Output the [X, Y] coordinate of the center of the cell containing the given text.  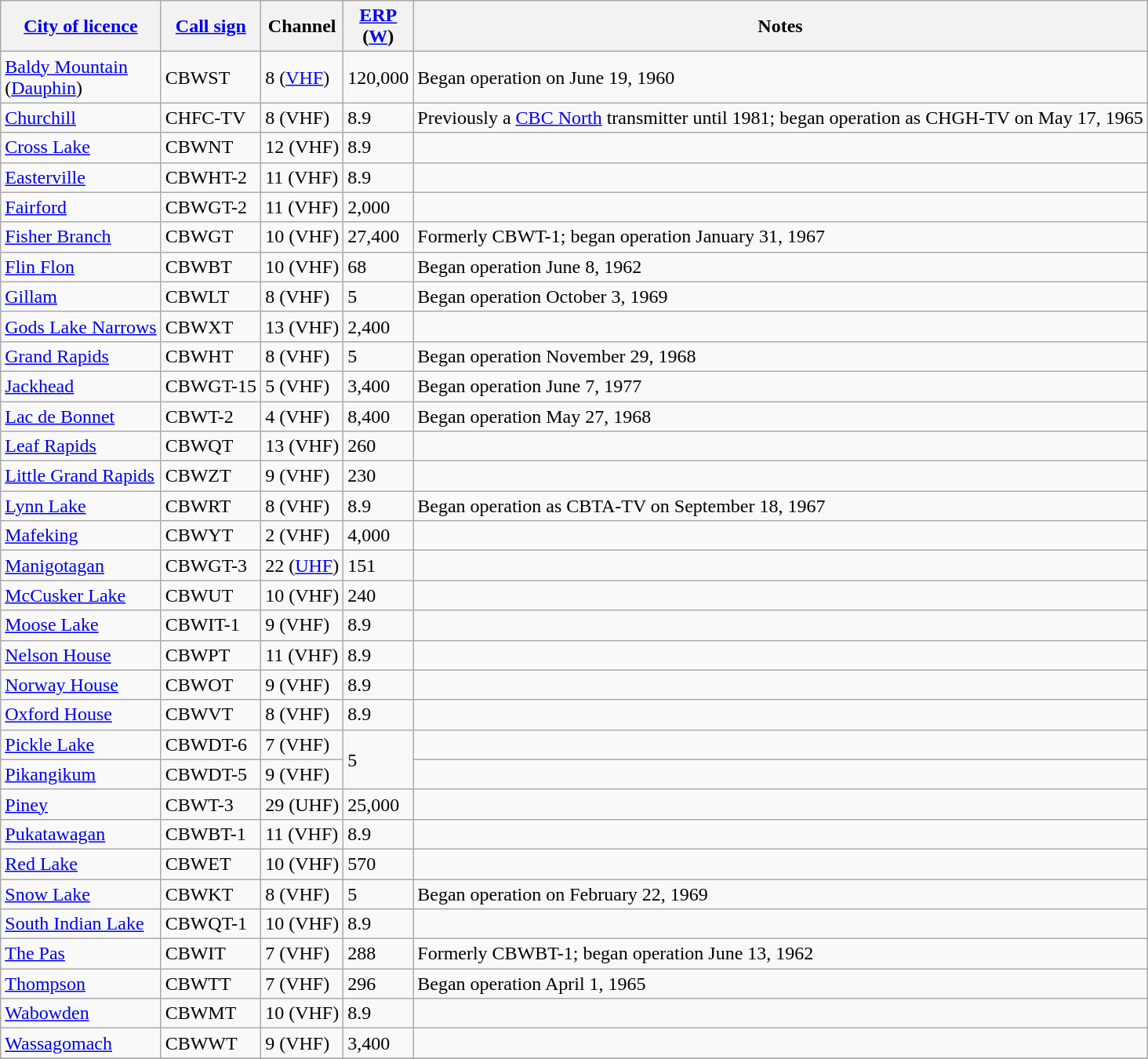
CBWHT-2 [211, 177]
4,000 [378, 536]
Pickle Lake [81, 744]
Fairford [81, 207]
South Indian Lake [81, 924]
2 (VHF) [303, 536]
Norway House [81, 685]
CBWQT [211, 446]
Began operation as CBTA-TV on September 18, 1967 [781, 506]
68 [378, 267]
Began operation June 7, 1977 [781, 386]
Began operation on June 19, 1960 [781, 77]
Began operation May 27, 1968 [781, 417]
CBWIT [211, 954]
Began operation June 8, 1962 [781, 267]
CBWTT [211, 984]
Red Lake [81, 864]
Lac de Bonnet [81, 417]
Leaf Rapids [81, 446]
Gods Lake Narrows [81, 326]
22 (UHF) [303, 566]
27,400 [378, 237]
Formerly CBWT-1; began operation January 31, 1967 [781, 237]
260 [378, 446]
Formerly CBWBT-1; began operation June 13, 1962 [781, 954]
Channel [303, 27]
Began operation November 29, 1968 [781, 356]
288 [378, 954]
Wabowden [81, 1014]
CBWXT [211, 326]
CBWVT [211, 715]
Began operation October 3, 1969 [781, 297]
CBWBT-1 [211, 834]
McCusker Lake [81, 595]
Pukatawagan [81, 834]
Began operation on February 22, 1969 [781, 893]
CBWT-2 [211, 417]
The Pas [81, 954]
City of licence [81, 27]
4 (VHF) [303, 417]
Flin Flon [81, 267]
CBWHT [211, 356]
CBWKT [211, 893]
CBWZT [211, 476]
Piney [81, 804]
Manigotagan [81, 566]
12 (VHF) [303, 147]
CBWNT [211, 147]
2,400 [378, 326]
Oxford House [81, 715]
Nelson House [81, 655]
CBWRT [211, 506]
Baldy Mountain(Dauphin) [81, 77]
Grand Rapids [81, 356]
CHFC-TV [211, 118]
CBWT-3 [211, 804]
CBWST [211, 77]
25,000 [378, 804]
29 (UHF) [303, 804]
Moose Lake [81, 625]
Easterville [81, 177]
296 [378, 984]
Gillam [81, 297]
151 [378, 566]
8,400 [378, 417]
CBWWT [211, 1043]
CBWUT [211, 595]
Snow Lake [81, 893]
Lynn Lake [81, 506]
Pikangikum [81, 774]
Churchill [81, 118]
Wassagomach [81, 1043]
CBWET [211, 864]
CBWPT [211, 655]
ERP(W) [378, 27]
CBWGT-15 [211, 386]
CBWQT-1 [211, 924]
Previously a CBC North transmitter until 1981; began operation as CHGH-TV on May 17, 1965 [781, 118]
CBWGT-2 [211, 207]
CBWMT [211, 1014]
Call sign [211, 27]
CBWYT [211, 536]
240 [378, 595]
Began operation April 1, 1965 [781, 984]
Mafeking [81, 536]
CBWBT [211, 267]
120,000 [378, 77]
Cross Lake [81, 147]
CBWLT [211, 297]
CBWDT-5 [211, 774]
Jackhead [81, 386]
Fisher Branch [81, 237]
Notes [781, 27]
Little Grand Rapids [81, 476]
2,000 [378, 207]
5 (VHF) [303, 386]
CBWGT-3 [211, 566]
CBWOT [211, 685]
570 [378, 864]
CBWGT [211, 237]
230 [378, 476]
CBWIT-1 [211, 625]
CBWDT-6 [211, 744]
Thompson [81, 984]
